Detect which cell encompasses the target text, then output its (X, Y) center coordinate. 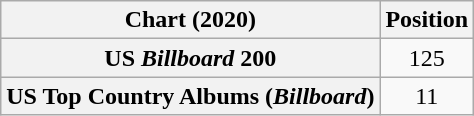
Chart (2020) (190, 20)
US Billboard 200 (190, 58)
US Top Country Albums (Billboard) (190, 96)
11 (427, 96)
125 (427, 58)
Position (427, 20)
